Return the (X, Y) coordinate for the center point of the cell that contains the specified text.  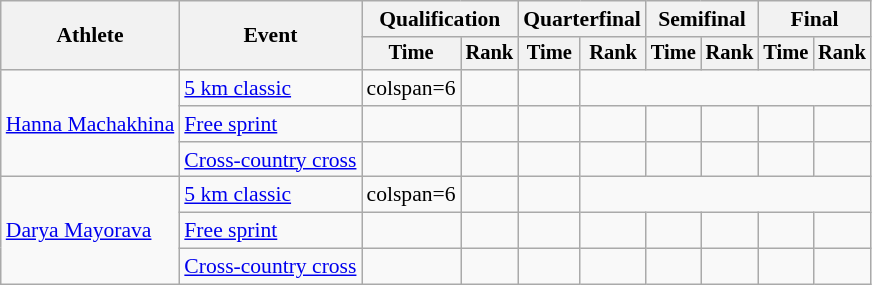
Darya Mayorava (90, 230)
Quarterfinal (582, 19)
Athlete (90, 36)
Semifinal (702, 19)
Final (814, 19)
Qualification (440, 19)
Event (270, 36)
Hanna Machakhina (90, 124)
